Provide the [X, Y] coordinate of the cell's center where the given text is located.  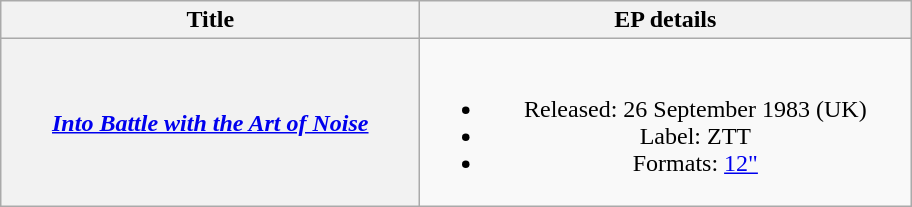
Title [210, 20]
Into Battle with the Art of Noise [210, 122]
EP details [666, 20]
Released: 26 September 1983 (UK)Label: ZTTFormats: 12" [666, 122]
